Find where the given text appears and provide that cell's center as (x, y) coordinate. 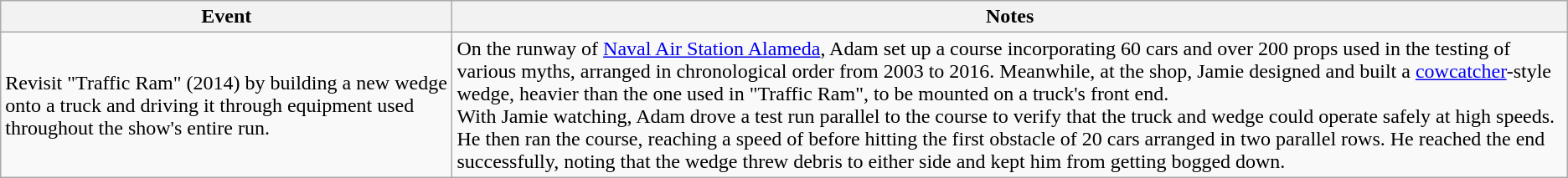
Event (226, 17)
Revisit "Traffic Ram" (2014) by building a new wedge onto a truck and driving it through equipment used throughout the show's entire run. (226, 105)
Notes (1010, 17)
